Determine the [x, y] coordinate at the center of the cell enclosing the given text.  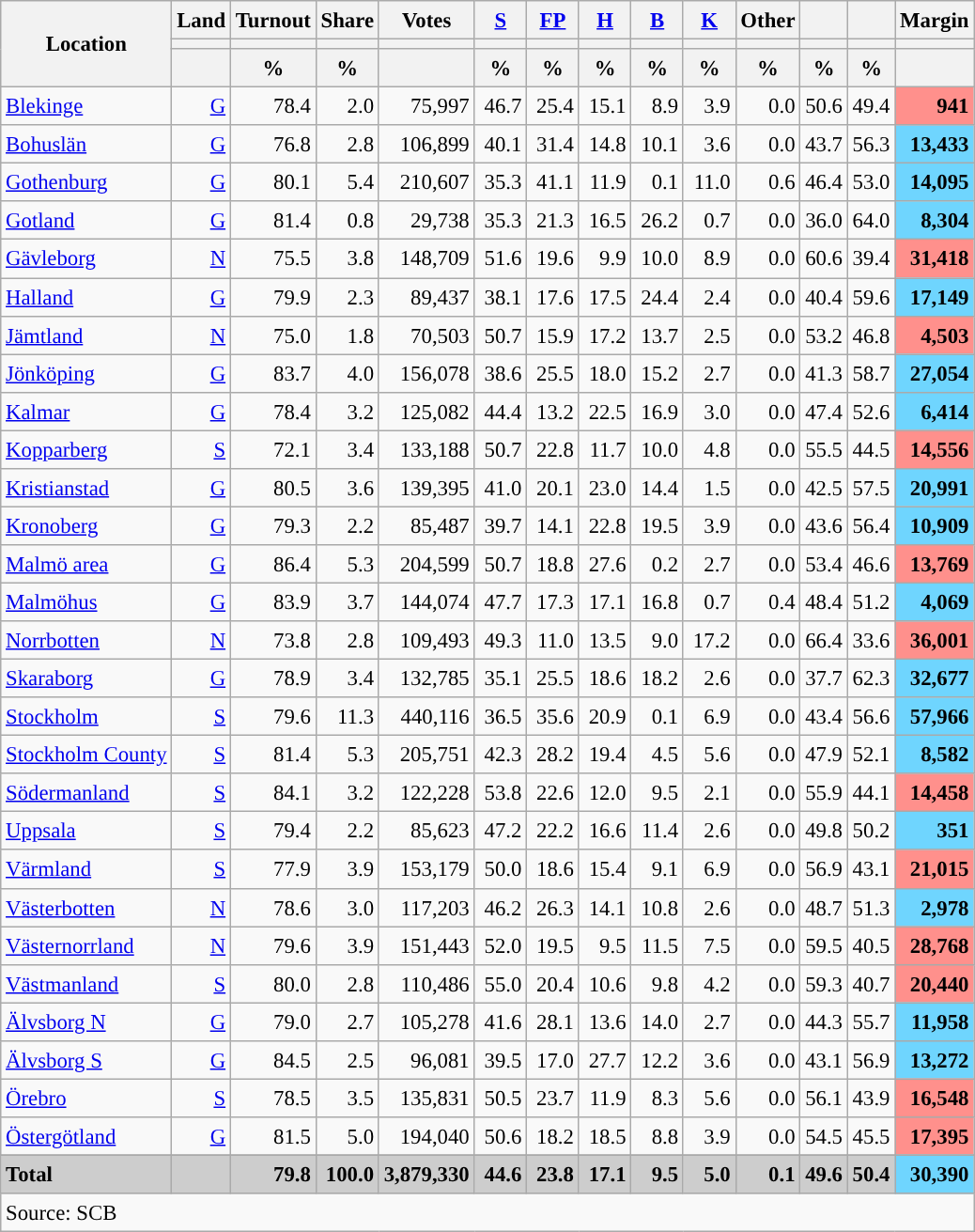
47.2 [501, 831]
46.6 [871, 564]
132,785 [426, 678]
40.4 [824, 297]
Share [348, 21]
49.4 [871, 107]
0.4 [768, 601]
H [605, 21]
57,966 [935, 716]
18.5 [605, 1137]
44.6 [501, 1175]
351 [935, 831]
84.5 [272, 1060]
54.5 [824, 1137]
80.5 [272, 489]
941 [935, 107]
35.6 [553, 716]
10.1 [658, 145]
16.6 [605, 831]
Gotland [86, 220]
46.8 [871, 335]
20.4 [553, 983]
12.2 [658, 1060]
Södermanland [86, 793]
14.0 [658, 1022]
43.4 [824, 716]
Kristianstad [86, 489]
49.6 [824, 1175]
15.9 [553, 335]
31,418 [935, 259]
11.5 [658, 945]
23.8 [553, 1175]
46.4 [824, 182]
59.6 [871, 297]
13,769 [935, 564]
Västerbotten [86, 908]
36.5 [501, 716]
79.9 [272, 297]
8.3 [658, 1098]
153,179 [426, 870]
52.0 [501, 945]
47.4 [824, 412]
35.1 [501, 678]
17,395 [935, 1137]
16,548 [935, 1098]
56.1 [824, 1098]
53.8 [501, 793]
32,677 [935, 678]
20,991 [935, 489]
51.3 [871, 908]
23.0 [605, 489]
4,503 [935, 335]
12.0 [605, 793]
Skaraborg [86, 678]
83.9 [272, 601]
15.2 [658, 374]
26.3 [553, 908]
144,074 [426, 601]
39.7 [501, 526]
4.8 [709, 449]
42.5 [824, 489]
20.9 [605, 716]
2,978 [935, 908]
8,582 [935, 756]
30,390 [935, 1175]
Älvsborg N [86, 1022]
48.7 [824, 908]
80.1 [272, 182]
50.5 [501, 1098]
0.8 [348, 220]
44.1 [871, 793]
Kopparberg [86, 449]
52.6 [871, 412]
3.5 [348, 1098]
17.0 [553, 1060]
79.4 [272, 831]
53.0 [871, 182]
106,899 [426, 145]
38.1 [501, 297]
59.3 [824, 983]
117,203 [426, 908]
4.2 [709, 983]
79.3 [272, 526]
13,433 [935, 145]
55.7 [871, 1022]
85,623 [426, 831]
38.6 [501, 374]
24.4 [658, 297]
17,149 [935, 297]
100.0 [348, 1175]
Gävleborg [86, 259]
Älvsborg S [86, 1060]
19.4 [605, 756]
18.0 [605, 374]
105,278 [426, 1022]
9.1 [658, 870]
62.3 [871, 678]
Östergötland [86, 1137]
Blekinge [86, 107]
85,487 [426, 526]
9.8 [658, 983]
13.7 [658, 335]
Bohuslän [86, 145]
15.1 [605, 107]
43.9 [871, 1098]
76.8 [272, 145]
47.7 [501, 601]
Jämtland [86, 335]
10,909 [935, 526]
17.5 [605, 297]
205,751 [426, 756]
Turnout [272, 21]
36,001 [935, 641]
39.4 [871, 259]
22.6 [553, 793]
Halland [86, 297]
55.0 [501, 983]
49.3 [501, 641]
33.6 [871, 641]
11.3 [348, 716]
41.3 [824, 374]
31.4 [553, 145]
Source: SCB [487, 1212]
122,228 [426, 793]
22.5 [605, 412]
41.1 [553, 182]
151,443 [426, 945]
96,081 [426, 1060]
79.0 [272, 1022]
78.9 [272, 678]
56.4 [871, 526]
51.6 [501, 259]
50.0 [501, 870]
46.2 [501, 908]
6,414 [935, 412]
11.4 [658, 831]
0.2 [658, 564]
156,078 [426, 374]
2.0 [348, 107]
44.4 [501, 412]
45.5 [871, 1137]
3.7 [348, 601]
1.8 [348, 335]
Norrbotten [86, 641]
55.9 [824, 793]
Västernorrland [86, 945]
2.4 [709, 297]
21,015 [935, 870]
36.0 [824, 220]
11.7 [605, 449]
Total [86, 1175]
Land [201, 21]
109,493 [426, 641]
Kronoberg [86, 526]
8.8 [658, 1137]
16.8 [658, 601]
135,831 [426, 1098]
73.8 [272, 641]
43.7 [824, 145]
17.6 [553, 297]
9.0 [658, 641]
66.4 [824, 641]
41.6 [501, 1022]
Stockholm County [86, 756]
50.4 [871, 1175]
204,599 [426, 564]
Kalmar [86, 412]
Location [86, 44]
Votes [426, 21]
4.5 [658, 756]
11,958 [935, 1022]
28.1 [553, 1022]
56.3 [871, 145]
28.2 [553, 756]
46.7 [501, 107]
29,738 [426, 220]
53.4 [824, 564]
Malmö area [86, 564]
56.6 [871, 716]
48.4 [824, 601]
125,082 [426, 412]
2.3 [348, 297]
Jönköping [86, 374]
14.4 [658, 489]
13.6 [605, 1022]
50.2 [871, 831]
110,486 [426, 983]
10.8 [658, 908]
60.6 [824, 259]
16.9 [658, 412]
Margin [935, 21]
13,272 [935, 1060]
27.7 [605, 1060]
27.6 [605, 564]
440,116 [426, 716]
58.7 [871, 374]
1.5 [709, 489]
64.0 [871, 220]
27,054 [935, 374]
80.0 [272, 983]
8,304 [935, 220]
26.2 [658, 220]
72.1 [272, 449]
Malmöhus [86, 601]
3,879,330 [426, 1175]
40.5 [871, 945]
B [658, 21]
70,503 [426, 335]
16.5 [605, 220]
44.5 [871, 449]
14,556 [935, 449]
22.2 [553, 831]
37.7 [824, 678]
Gothenburg [86, 182]
51.2 [871, 601]
40.1 [501, 145]
83.7 [272, 374]
7.5 [709, 945]
78.5 [272, 1098]
133,188 [426, 449]
84.1 [272, 793]
3.8 [348, 259]
79.8 [272, 1175]
75,997 [426, 107]
25.4 [553, 107]
13.2 [553, 412]
Värmland [86, 870]
44.3 [824, 1022]
FP [553, 21]
0.6 [768, 182]
77.9 [272, 870]
15.4 [605, 870]
4,069 [935, 601]
148,709 [426, 259]
14.8 [605, 145]
14,458 [935, 793]
194,040 [426, 1137]
20.1 [553, 489]
86.4 [272, 564]
47.9 [824, 756]
81.5 [272, 1137]
5.4 [348, 182]
Västmanland [86, 983]
10.6 [605, 983]
9.9 [605, 259]
40.7 [871, 983]
78.6 [272, 908]
K [709, 21]
Other [768, 21]
2.1 [709, 793]
75.5 [272, 259]
19.6 [553, 259]
139,395 [426, 489]
53.2 [824, 335]
21.3 [553, 220]
Örebro [86, 1098]
20,440 [935, 983]
17.3 [553, 601]
28,768 [935, 945]
75.0 [272, 335]
18.8 [553, 564]
52.1 [871, 756]
43.6 [824, 526]
4.0 [348, 374]
49.8 [824, 831]
41.0 [501, 489]
55.5 [824, 449]
Uppsala [86, 831]
57.5 [871, 489]
210,607 [426, 182]
39.5 [501, 1060]
59.5 [824, 945]
23.7 [553, 1098]
42.3 [501, 756]
13.5 [605, 641]
Stockholm [86, 716]
89,437 [426, 297]
14,095 [935, 182]
